Capture the cell that displays the provided text and extract its [X, Y] central coordinate. 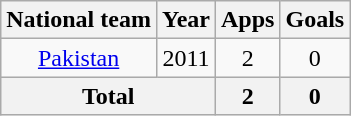
Apps [248, 20]
National team [79, 20]
2011 [186, 58]
Goals [315, 20]
Year [186, 20]
Total [108, 96]
Pakistan [79, 58]
